Output the (x, y) coordinate of the center of the cell containing the given text.  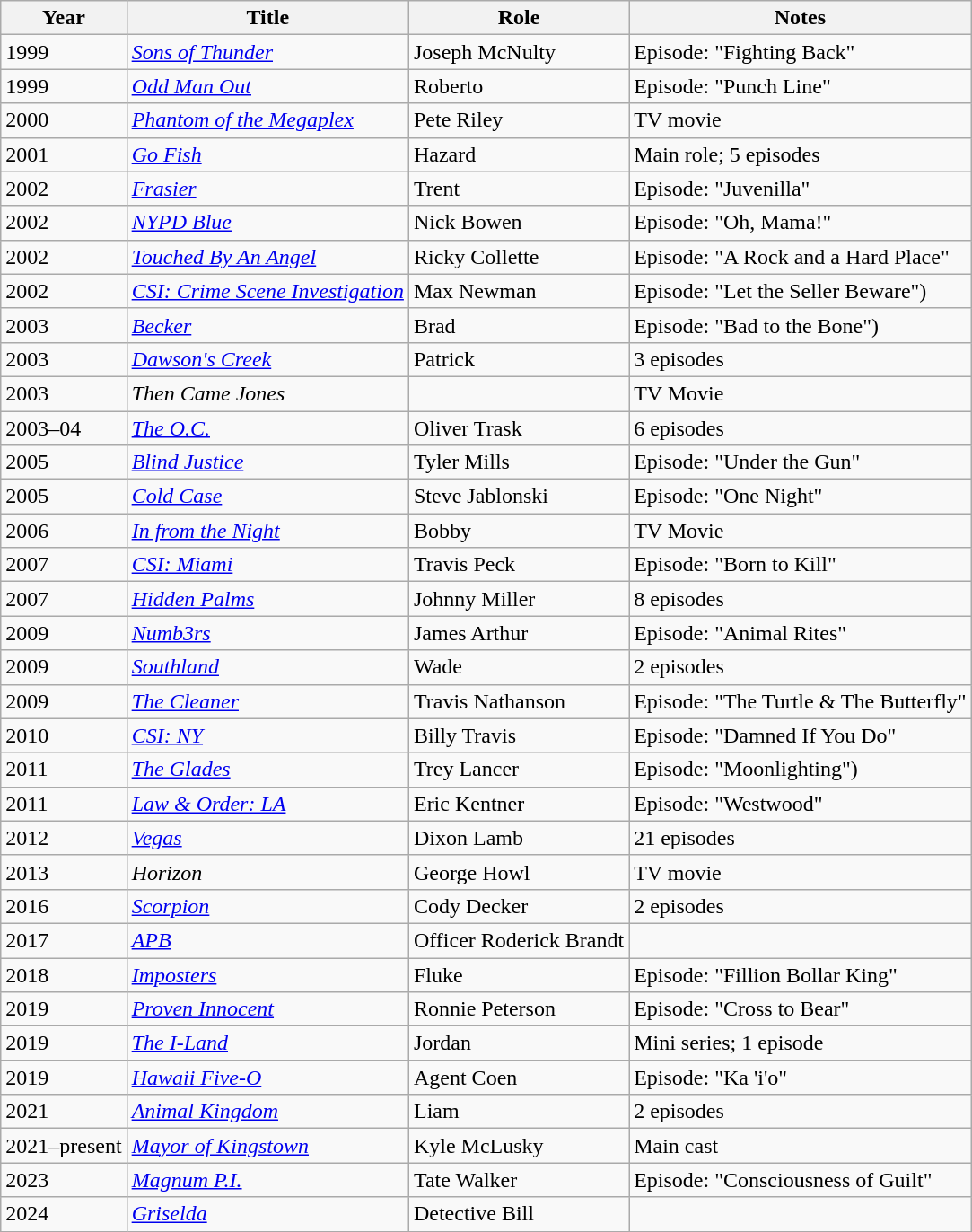
2000 (64, 120)
8 episodes (801, 599)
Officer Roderick Brandt (519, 940)
Dawson's Creek (267, 359)
Pete Riley (519, 120)
Travis Nathanson (519, 701)
Johnny Miller (519, 599)
Mayor of Kingstown (267, 1146)
Frasier (267, 189)
Main role; 5 episodes (801, 154)
The O.C. (267, 428)
Episode: "Oh, Mama!" (801, 223)
Episode: "Fighting Back" (801, 52)
Touched By An Angel (267, 257)
Odd Man Out (267, 86)
Cody Decker (519, 906)
Bobby (519, 531)
Episode: "Let the Seller Beware") (801, 291)
Episode: "Animal Rites" (801, 633)
CSI: NY (267, 735)
Detective Bill (519, 1214)
Trent (519, 189)
Ricky Collette (519, 257)
CSI: Miami (267, 565)
Imposters (267, 974)
Episode: "The Turtle & The Butterfly" (801, 701)
Brad (519, 325)
George Howl (519, 872)
Kyle McLusky (519, 1146)
6 episodes (801, 428)
Sons of Thunder (267, 52)
Roberto (519, 86)
Agent Coen (519, 1078)
Episode: "One Night" (801, 497)
Wade (519, 667)
Tate Walker (519, 1180)
CSI: Crime Scene Investigation (267, 291)
2018 (64, 974)
Episode: "Fillion Bollar King" (801, 974)
Phantom of the Megaplex (267, 120)
Travis Peck (519, 565)
The Cleaner (267, 701)
Role (519, 18)
Ronnie Peterson (519, 1009)
Max Newman (519, 291)
Trey Lancer (519, 770)
Vegas (267, 838)
Oliver Trask (519, 428)
Patrick (519, 359)
2016 (64, 906)
Eric Kentner (519, 804)
Magnum P.I. (267, 1180)
Billy Travis (519, 735)
Main cast (801, 1146)
Joseph McNulty (519, 52)
Notes (801, 18)
2012 (64, 838)
Proven Innocent (267, 1009)
2001 (64, 154)
2013 (64, 872)
Numb3rs (267, 633)
Hazard (519, 154)
Cold Case (267, 497)
Southland (267, 667)
2006 (64, 531)
Episode: "Under the Gun" (801, 462)
Becker (267, 325)
The I-Land (267, 1043)
Year (64, 18)
Episode: "Juvenilla" (801, 189)
In from the Night (267, 531)
Title (267, 18)
Liam (519, 1112)
James Arthur (519, 633)
Episode: "Westwood" (801, 804)
APB (267, 940)
Episode: "Consciousness of Guilt" (801, 1180)
Fluke (519, 974)
NYPD Blue (267, 223)
Blind Justice (267, 462)
Episode: "Born to Kill" (801, 565)
3 episodes (801, 359)
2003–04 (64, 428)
Episode: "Punch Line" (801, 86)
The Glades (267, 770)
Go Fish (267, 154)
Steve Jablonski (519, 497)
21 episodes (801, 838)
Episode: "Ka 'i'o" (801, 1078)
Episode: "Cross to Bear" (801, 1009)
Episode: "Moonlighting") (801, 770)
2021 (64, 1112)
Hidden Palms (267, 599)
Episode: "A Rock and a Hard Place" (801, 257)
Hawaii Five-O (267, 1078)
Jordan (519, 1043)
2024 (64, 1214)
2010 (64, 735)
Then Came Jones (267, 393)
Animal Kingdom (267, 1112)
Scorpion (267, 906)
Dixon Lamb (519, 838)
Griselda (267, 1214)
2021–present (64, 1146)
Law & Order: LA (267, 804)
2023 (64, 1180)
Tyler Mills (519, 462)
Mini series; 1 episode (801, 1043)
Episode: "Bad to the Bone") (801, 325)
Horizon (267, 872)
Episode: "Damned If You Do" (801, 735)
2017 (64, 940)
Nick Bowen (519, 223)
